Locate the cell with the specified text and output its [X, Y] center coordinate. 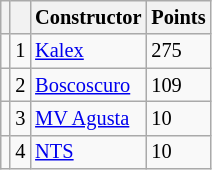
3 [20, 118]
Kalex [88, 51]
4 [20, 152]
Boscoscuro [88, 85]
109 [178, 85]
Constructor [88, 17]
Points [178, 17]
NTS [88, 152]
275 [178, 51]
MV Agusta [88, 118]
1 [20, 51]
2 [20, 85]
